Return [x, y] of the center of cell containing provided text 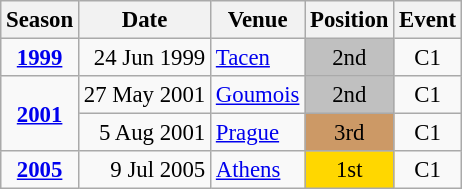
24 Jun 1999 [144, 58]
Date [144, 20]
2001 [40, 114]
1st [350, 170]
1999 [40, 58]
Event [428, 20]
Position [350, 20]
Venue [258, 20]
3rd [350, 133]
27 May 2001 [144, 95]
Prague [258, 133]
9 Jul 2005 [144, 170]
5 Aug 2001 [144, 133]
Athens [258, 170]
Tacen [258, 58]
Season [40, 20]
2005 [40, 170]
Goumois [258, 95]
